Detect which cell encompasses the target text, then output its [X, Y] center coordinate. 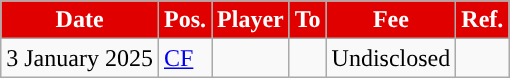
Ref. [482, 20]
Fee [391, 20]
Date [80, 20]
Undisclosed [391, 58]
Player [251, 20]
CF [184, 58]
Pos. [184, 20]
To [308, 20]
3 January 2025 [80, 58]
